For the text-containing cell, return its midpoint in [x, y] coordinate format. 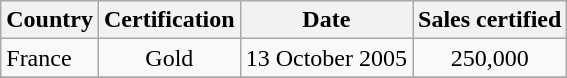
France [50, 58]
Certification [169, 20]
Gold [169, 58]
Sales certified [490, 20]
13 October 2005 [326, 58]
Date [326, 20]
250,000 [490, 58]
Country [50, 20]
